Determine the (x, y) coordinate at the center of the cell enclosing the given text.  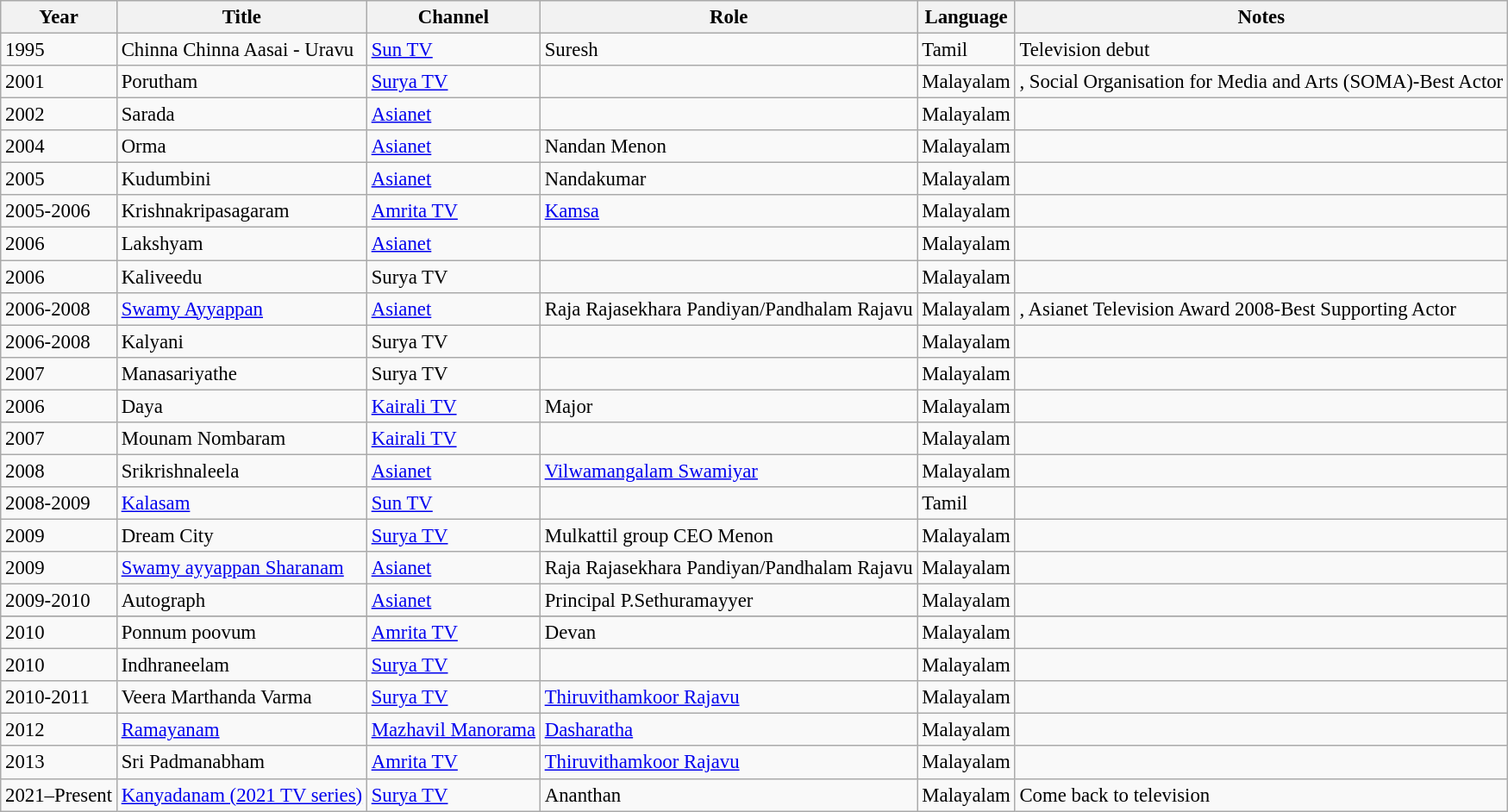
Major (729, 406)
Ananthan (729, 795)
2008-2009 (59, 503)
, Social Organisation for Media and Arts (SOMA)-Best Actor (1261, 82)
2009-2010 (59, 601)
Television debut (1261, 50)
2005-2006 (59, 211)
Principal P.Sethuramayyer (729, 601)
Nandakumar (729, 179)
Manasariyathe (241, 373)
Veera Marthanda Varma (241, 697)
Language (966, 17)
Mulkattil group CEO Menon (729, 535)
Krishnakripasagaram (241, 211)
Kalasam (241, 503)
Notes (1261, 17)
Dasharatha (729, 730)
Kamsa (729, 211)
Porutham (241, 82)
Chinna Chinna Aasai - Uravu (241, 50)
Come back to television (1261, 795)
2005 (59, 179)
Nandan Menon (729, 147)
1995 (59, 50)
2013 (59, 763)
Autograph (241, 601)
2012 (59, 730)
2001 (59, 82)
Daya (241, 406)
Year (59, 17)
Kaliveedu (241, 277)
2004 (59, 147)
Ponnum poovum (241, 633)
Dream City (241, 535)
Ramayanam (241, 730)
Sarada (241, 115)
Kudumbini (241, 179)
2010-2011 (59, 697)
Orma (241, 147)
Channel (454, 17)
2021–Present (59, 795)
Title (241, 17)
Devan (729, 633)
Swamy ayyappan Sharanam (241, 568)
Suresh (729, 50)
Mazhavil Manorama (454, 730)
Indhraneelam (241, 665)
2008 (59, 471)
Kalyani (241, 341)
Srikrishnaleela (241, 471)
Lakshyam (241, 244)
Sri Padmanabham (241, 763)
Swamy Ayyappan (241, 309)
, Asianet Television Award 2008-Best Supporting Actor (1261, 309)
2002 (59, 115)
Mounam Nombaram (241, 439)
Role (729, 17)
Kanyadanam (2021 TV series) (241, 795)
Vilwamangalam Swamiyar (729, 471)
